Return the (X, Y) coordinate for the center point of the cell that contains the specified text.  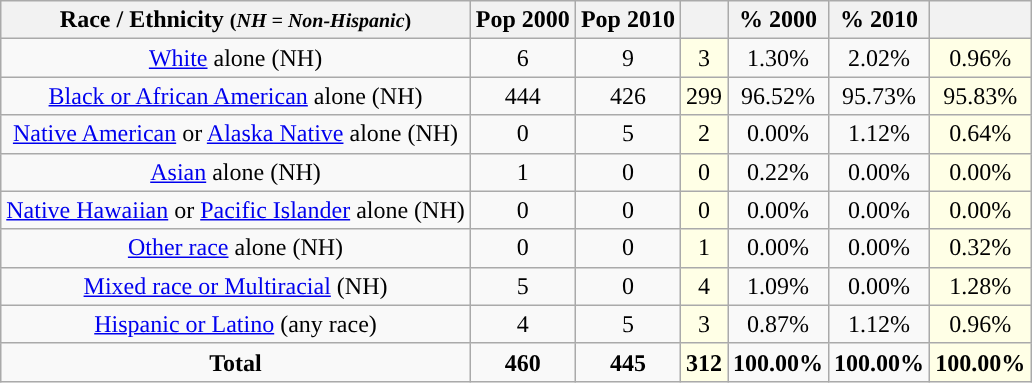
460 (522, 362)
Race / Ethnicity (NH = Non-Hispanic) (236, 20)
1.28% (980, 286)
299 (704, 96)
426 (628, 96)
0.64% (980, 134)
444 (522, 96)
445 (628, 362)
2.02% (880, 58)
1.30% (778, 58)
% 2000 (778, 20)
0.87% (778, 324)
6 (522, 58)
9 (628, 58)
2 (704, 134)
Pop 2010 (628, 20)
Hispanic or Latino (any race) (236, 324)
Asian alone (NH) (236, 172)
312 (704, 362)
Mixed race or Multiracial (NH) (236, 286)
Native American or Alaska Native alone (NH) (236, 134)
Total (236, 362)
96.52% (778, 96)
% 2010 (880, 20)
95.73% (880, 96)
White alone (NH) (236, 58)
Black or African American alone (NH) (236, 96)
0.32% (980, 248)
Native Hawaiian or Pacific Islander alone (NH) (236, 210)
Pop 2000 (522, 20)
Other race alone (NH) (236, 248)
0.22% (778, 172)
95.83% (980, 96)
1.09% (778, 286)
